Locate the cell with the specified text and output its (x, y) center coordinate. 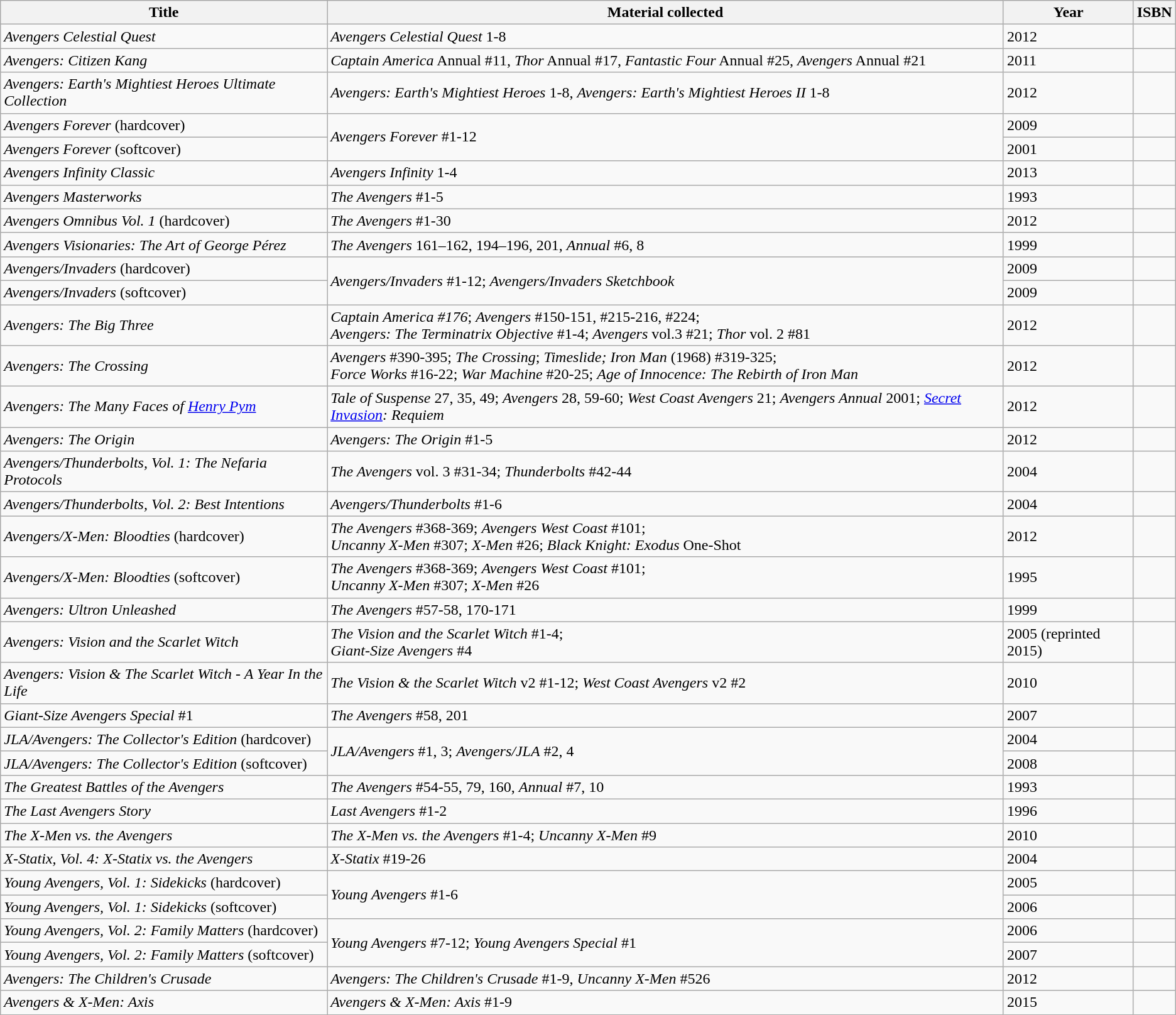
The Avengers #1-30 (666, 221)
JLA/Avengers: The Collector's Edition (softcover) (164, 763)
Avengers Celestial Quest 1-8 (666, 36)
Avengers: Earth's Mightiest Heroes Ultimate Collection (164, 93)
Avengers/Thunderbolts, Vol. 1: The Nefaria Protocols (164, 471)
Young Avengers #1-6 (666, 895)
JLA/Avengers: The Collector's Edition (hardcover) (164, 739)
The Avengers #54-55, 79, 160, Annual #7, 10 (666, 787)
Tale of Suspense 27, 35, 49; Avengers 28, 59-60; West Coast Avengers 21; Avengers Annual 2001; Secret Invasion: Requiem (666, 407)
Avengers/Invaders #1-12; Avengers/Invaders Sketchbook (666, 280)
Title (164, 13)
Avengers Infinity Classic (164, 173)
Avengers/Invaders (softcover) (164, 292)
Avengers: Ultron Unleashed (164, 610)
Avengers: The Origin #1-5 (666, 439)
Avengers/X-Men: Bloodties (softcover) (164, 577)
Captain America Annual #11, Thor Annual #17, Fantastic Four Annual #25, Avengers Annual #21 (666, 60)
Avengers: The Origin (164, 439)
2015 (1068, 1002)
Avengers: Earth's Mightiest Heroes 1-8, Avengers: Earth's Mightiest Heroes II 1-8 (666, 93)
Avengers Forever (hardcover) (164, 125)
Avengers/X-Men: Bloodties (hardcover) (164, 537)
Avengers Forever (softcover) (164, 149)
The Avengers #58, 201 (666, 715)
Avengers: The Children's Crusade #1-9, Uncanny X-Men #526 (666, 979)
Captain America #176; Avengers #150-151, #215-216, #224; Avengers: The Terminatrix Objective #1-4; Avengers vol.3 #21; Thor vol. 2 #81 (666, 324)
1996 (1068, 811)
The Greatest Battles of the Avengers (164, 787)
2005 (1068, 883)
The Avengers #368-369; Avengers West Coast #101; Uncanny X-Men #307; X-Men #26 (666, 577)
The Avengers #57-58, 170-171 (666, 610)
The Last Avengers Story (164, 811)
Material collected (666, 13)
The Avengers #1-5 (666, 197)
Last Avengers #1-2 (666, 811)
Avengers/Thunderbolts, Vol. 2: Best Intentions (164, 504)
Avengers Masterworks (164, 197)
Avengers Visionaries: The Art of George Pérez (164, 244)
The Avengers 161–162, 194–196, 201, Annual #6, 8 (666, 244)
2005 (reprinted 2015) (1068, 642)
Avengers: The Children's Crusade (164, 979)
Young Avengers, Vol. 2: Family Matters (softcover) (164, 955)
X-Statix, Vol. 4: X-Statix vs. the Avengers (164, 859)
2001 (1068, 149)
Avengers Forever #1-12 (666, 137)
Avengers: The Many Faces of Henry Pym (164, 407)
Avengers: The Big Three (164, 324)
The X-Men vs. the Avengers (164, 835)
Avengers: Vision & The Scarlet Witch - A Year In the Life (164, 683)
Avengers Infinity 1-4 (666, 173)
Young Avengers, Vol. 1: Sidekicks (softcover) (164, 907)
Avengers Omnibus Vol. 1 (hardcover) (164, 221)
Avengers & X-Men: Axis (164, 1002)
Avengers Celestial Quest (164, 36)
Avengers: The Crossing (164, 366)
Avengers & X-Men: Axis #1-9 (666, 1002)
X-Statix #19-26 (666, 859)
Avengers/Invaders (hardcover) (164, 268)
Avengers: Citizen Kang (164, 60)
2011 (1068, 60)
JLA/Avengers #1, 3; Avengers/JLA #2, 4 (666, 751)
The Avengers #368-369; Avengers West Coast #101; Uncanny X-Men #307; X-Men #26; Black Knight: Exodus One-Shot (666, 537)
Year (1068, 13)
1995 (1068, 577)
Young Avengers, Vol. 1: Sidekicks (hardcover) (164, 883)
The Vision & the Scarlet Witch v2 #1-12; West Coast Avengers v2 #2 (666, 683)
The Vision and the Scarlet Witch #1-4; Giant-Size Avengers #4 (666, 642)
Young Avengers #7-12; Young Avengers Special #1 (666, 943)
Avengers/Thunderbolts #1-6 (666, 504)
The X-Men vs. the Avengers #1-4; Uncanny X-Men #9 (666, 835)
ISBN (1155, 13)
Giant-Size Avengers Special #1 (164, 715)
Young Avengers, Vol. 2: Family Matters (hardcover) (164, 931)
2013 (1068, 173)
Avengers: Vision and the Scarlet Witch (164, 642)
The Avengers vol. 3 #31-34; Thunderbolts #42-44 (666, 471)
2008 (1068, 763)
